Locate the cell with the specified text and output its [X, Y] center coordinate. 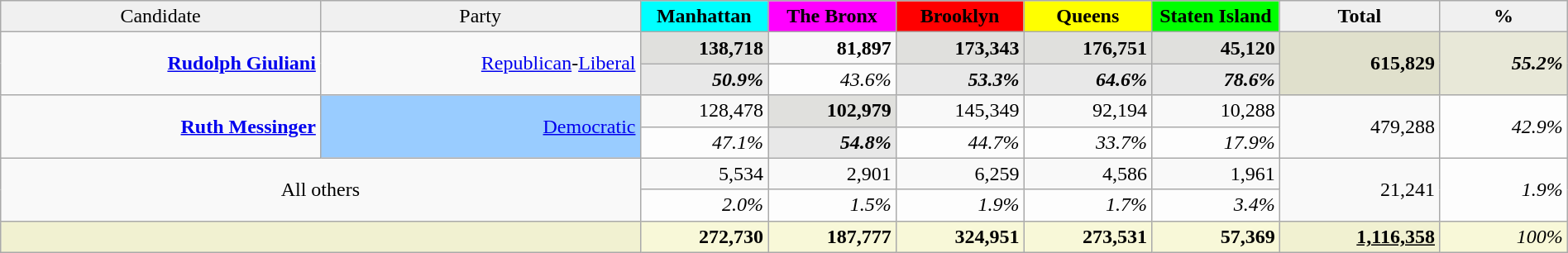
Rudolph Giuliani [160, 64]
1.7% [1088, 205]
2,901 [832, 174]
42.9% [1503, 126]
Queens [1088, 17]
47.1% [705, 142]
Democratic [480, 126]
Staten Island [1216, 17]
187,777 [832, 236]
% [1503, 17]
1,961 [1216, 174]
Manhattan [705, 17]
Brooklyn [959, 17]
138,718 [705, 48]
Ruth Messinger [160, 126]
17.9% [1216, 142]
173,343 [959, 48]
54.8% [832, 142]
102,979 [832, 111]
50.9% [705, 79]
All others [321, 189]
5,534 [705, 174]
4,586 [1088, 174]
479,288 [1360, 126]
176,751 [1088, 48]
64.6% [1088, 79]
324,951 [959, 236]
1.5% [832, 205]
45,120 [1216, 48]
1,116,358 [1360, 236]
43.6% [832, 79]
145,349 [959, 111]
57,369 [1216, 236]
The Bronx [832, 17]
Party [480, 17]
6,259 [959, 174]
21,241 [1360, 189]
272,730 [705, 236]
33.7% [1088, 142]
78.6% [1216, 79]
3.4% [1216, 205]
44.7% [959, 142]
Candidate [160, 17]
273,531 [1088, 236]
81,897 [832, 48]
92,194 [1088, 111]
2.0% [705, 205]
Republican-Liberal [480, 64]
100% [1503, 236]
53.3% [959, 79]
10,288 [1216, 111]
55.2% [1503, 64]
615,829 [1360, 64]
128,478 [705, 111]
Total [1360, 17]
